Find where the given text appears and provide that cell's center as (X, Y) coordinate. 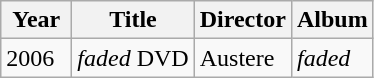
Director (242, 20)
2006 (36, 58)
faded DVD (133, 58)
Year (36, 20)
faded (332, 58)
Title (133, 20)
Austere (242, 58)
Album (332, 20)
